Detect which cell encompasses the target text, then output its [X, Y] center coordinate. 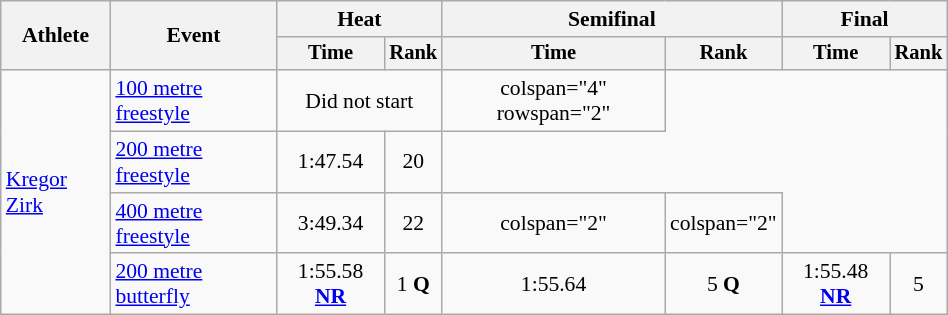
Athlete [56, 36]
1:55.64 [554, 284]
1:47.54 [331, 162]
colspan="4" rowspan="2" [554, 100]
Event [193, 36]
3:49.34 [331, 224]
20 [413, 162]
Did not start [360, 100]
1:55.58 NR [331, 284]
200 metre freestyle [193, 162]
1:55.48 NR [836, 284]
5 [919, 284]
Heat [360, 19]
Final [865, 19]
5 Q [724, 284]
22 [413, 224]
Semifinal [612, 19]
400 metre freestyle [193, 224]
200 metre butterfly [193, 284]
1 Q [413, 284]
100 metre freestyle [193, 100]
Kregor Zirk [56, 192]
